Scan for the cell matching the given text and deliver its (X, Y) coordinate at center. 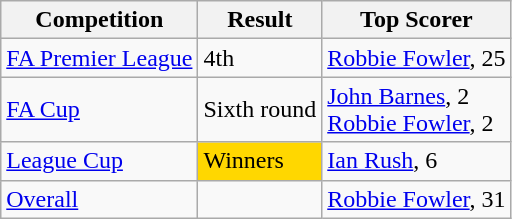
Robbie Fowler, 25 (416, 58)
Top Scorer (416, 20)
FA Premier League (100, 58)
Robbie Fowler, 31 (416, 199)
John Barnes, 2 Robbie Fowler, 2 (416, 110)
4th (260, 58)
Winners (260, 161)
Ian Rush, 6 (416, 161)
Overall (100, 199)
Competition (100, 20)
FA Cup (100, 110)
Result (260, 20)
League Cup (100, 161)
Sixth round (260, 110)
